For the text-containing cell, return its midpoint in [X, Y] coordinate format. 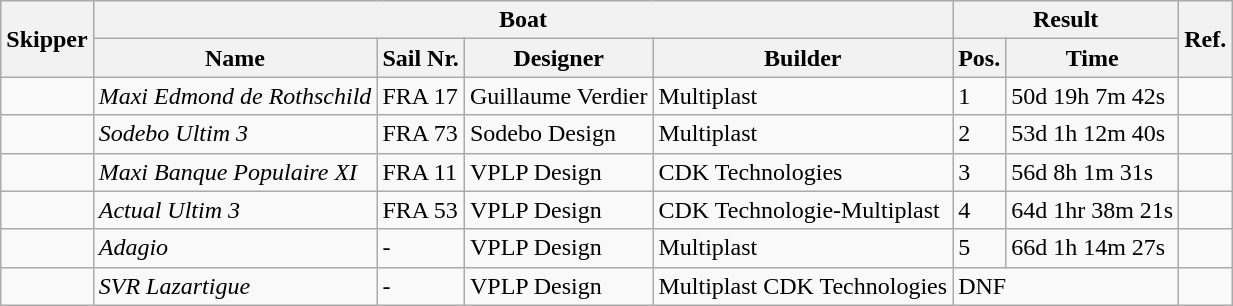
Sodebo Design [558, 134]
53d 1h 12m 40s [1092, 134]
Builder [803, 58]
Boat [522, 20]
50d 19h 7m 42s [1092, 96]
Multiplast CDK Technologies [803, 286]
3 [980, 172]
Guillaume Verdier [558, 96]
56d 8h 1m 31s [1092, 172]
FRA 53 [421, 210]
FRA 11 [421, 172]
FRA 17 [421, 96]
CDK Technologie-Multiplast [803, 210]
Sail Nr. [421, 58]
Pos. [980, 58]
66d 1h 14m 27s [1092, 248]
Adagio [235, 248]
Actual Ultim 3 [235, 210]
4 [980, 210]
Result [1066, 20]
Maxi Edmond de Rothschild [235, 96]
Maxi Banque Populaire XI [235, 172]
SVR Lazartigue [235, 286]
Name [235, 58]
5 [980, 248]
Sodebo Ultim 3 [235, 134]
64d 1hr 38m 21s [1092, 210]
CDK Technologies [803, 172]
2 [980, 134]
Ref. [1206, 39]
Designer [558, 58]
DNF [1066, 286]
FRA 73 [421, 134]
Time [1092, 58]
1 [980, 96]
Skipper [47, 39]
